Return [X, Y] of the center of cell containing provided text 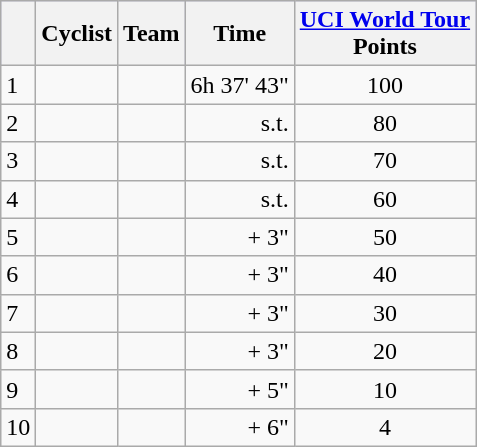
+ 6" [240, 427]
Cyclist [77, 34]
5 [18, 237]
8 [18, 351]
9 [18, 389]
60 [384, 199]
Time [240, 34]
30 [384, 313]
100 [384, 85]
70 [384, 161]
6h 37' 43" [240, 85]
50 [384, 237]
80 [384, 123]
UCI World TourPoints [384, 34]
40 [384, 275]
7 [18, 313]
3 [18, 161]
+ 5" [240, 389]
Team [152, 34]
2 [18, 123]
20 [384, 351]
1 [18, 85]
6 [18, 275]
